Return [x, y] of the center of cell containing provided text 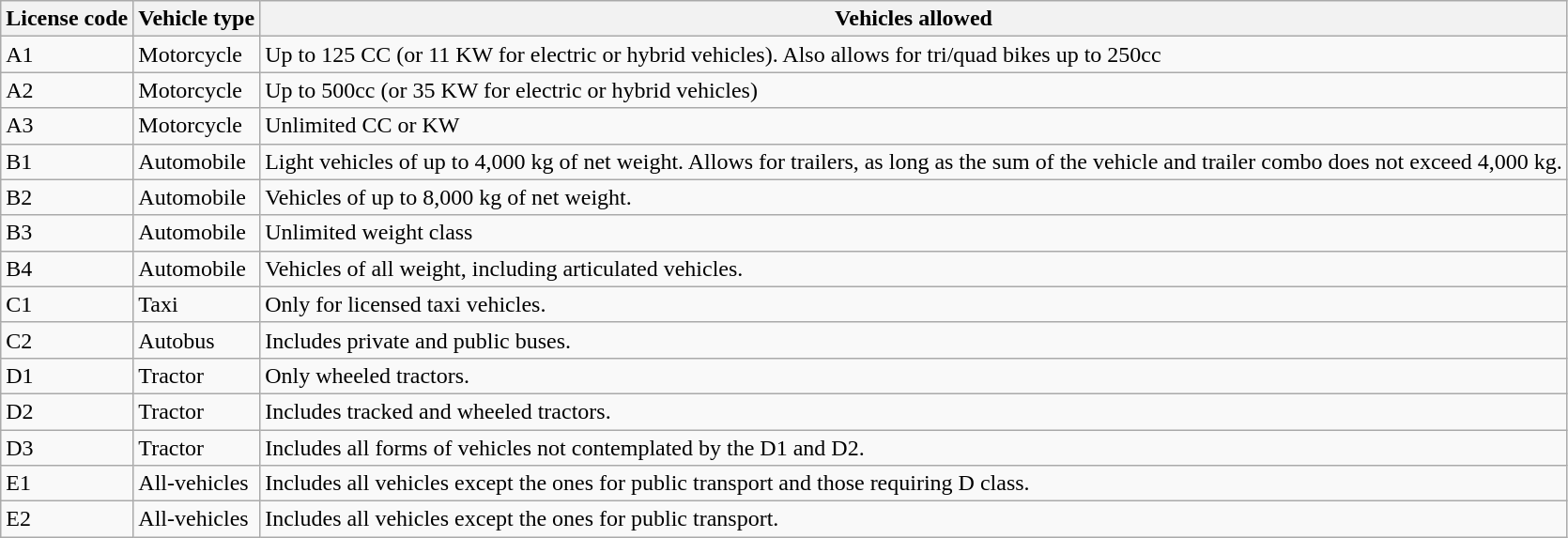
Includes all vehicles except the ones for public transport. [915, 519]
Unlimited weight class [915, 233]
Includes all vehicles except the ones for public transport and those requiring D class. [915, 484]
Only wheeled tractors. [915, 376]
B4 [68, 269]
Includes tracked and wheeled tractors. [915, 411]
Vehicles allowed [915, 19]
C2 [68, 340]
Autobus [197, 340]
Includes private and public buses. [915, 340]
Vehicle type [197, 19]
Taxi [197, 304]
A3 [68, 126]
E2 [68, 519]
B2 [68, 197]
D2 [68, 411]
A2 [68, 90]
Light vehicles of up to 4,000 kg of net weight. Allows for trailers, as long as the sum of the vehicle and trailer combo does not exceed 4,000 kg. [915, 161]
A1 [68, 54]
Up to 500cc (or 35 KW for electric or hybrid vehicles) [915, 90]
Vehicles of all weight, including articulated vehicles. [915, 269]
D3 [68, 448]
Up to 125 CC (or 11 KW for electric or hybrid vehicles). Also allows for tri/quad bikes up to 250cc [915, 54]
B3 [68, 233]
C1 [68, 304]
Only for licensed taxi vehicles. [915, 304]
Vehicles of up to 8,000 kg of net weight. [915, 197]
B1 [68, 161]
License code [68, 19]
E1 [68, 484]
D1 [68, 376]
Includes all forms of vehicles not contemplated by the D1 and D2. [915, 448]
Unlimited CC or KW [915, 126]
